For the text-containing cell, return its midpoint in (X, Y) coordinate format. 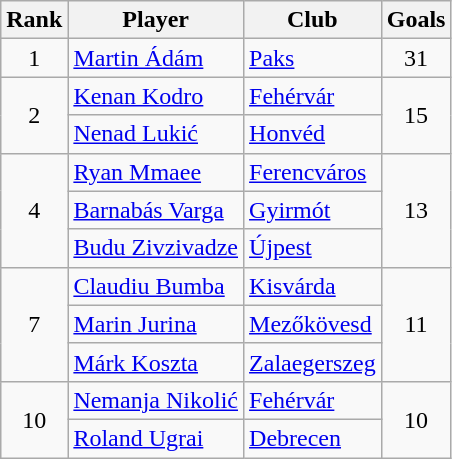
Nenad Lukić (156, 134)
Marin Jurina (156, 324)
Ryan Mmaee (156, 172)
Nemanja Nikolić (156, 400)
15 (416, 115)
Márk Koszta (156, 362)
Honvéd (313, 134)
13 (416, 210)
Barnabás Varga (156, 210)
Újpest (313, 248)
Martin Ádám (156, 58)
Debrecen (313, 438)
2 (34, 115)
Claudiu Bumba (156, 286)
Paks (313, 58)
Zalaegerszeg (313, 362)
Club (313, 20)
Gyirmót (313, 210)
Kisvárda (313, 286)
Roland Ugrai (156, 438)
Kenan Kodro (156, 96)
11 (416, 324)
Player (156, 20)
31 (416, 58)
Ferencváros (313, 172)
7 (34, 324)
Budu Zivzivadze (156, 248)
Mezőkövesd (313, 324)
1 (34, 58)
Rank (34, 20)
Goals (416, 20)
4 (34, 210)
